From the cell containing the given text, extract its center point as (X, Y) coordinate. 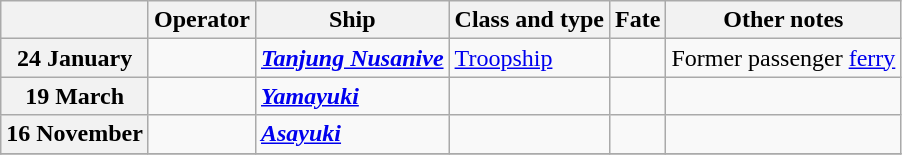
16 November (75, 134)
Ship (352, 20)
Operator (202, 20)
Former passenger ferry (784, 58)
Other notes (784, 20)
19 March (75, 96)
Asayuki (352, 134)
Troopship (529, 58)
Fate (637, 20)
24 January (75, 58)
Tanjung Nusanive (352, 58)
Class and type (529, 20)
Yamayuki (352, 96)
